Identify which cell holds the provided text, then report its [x, y] central coordinate. 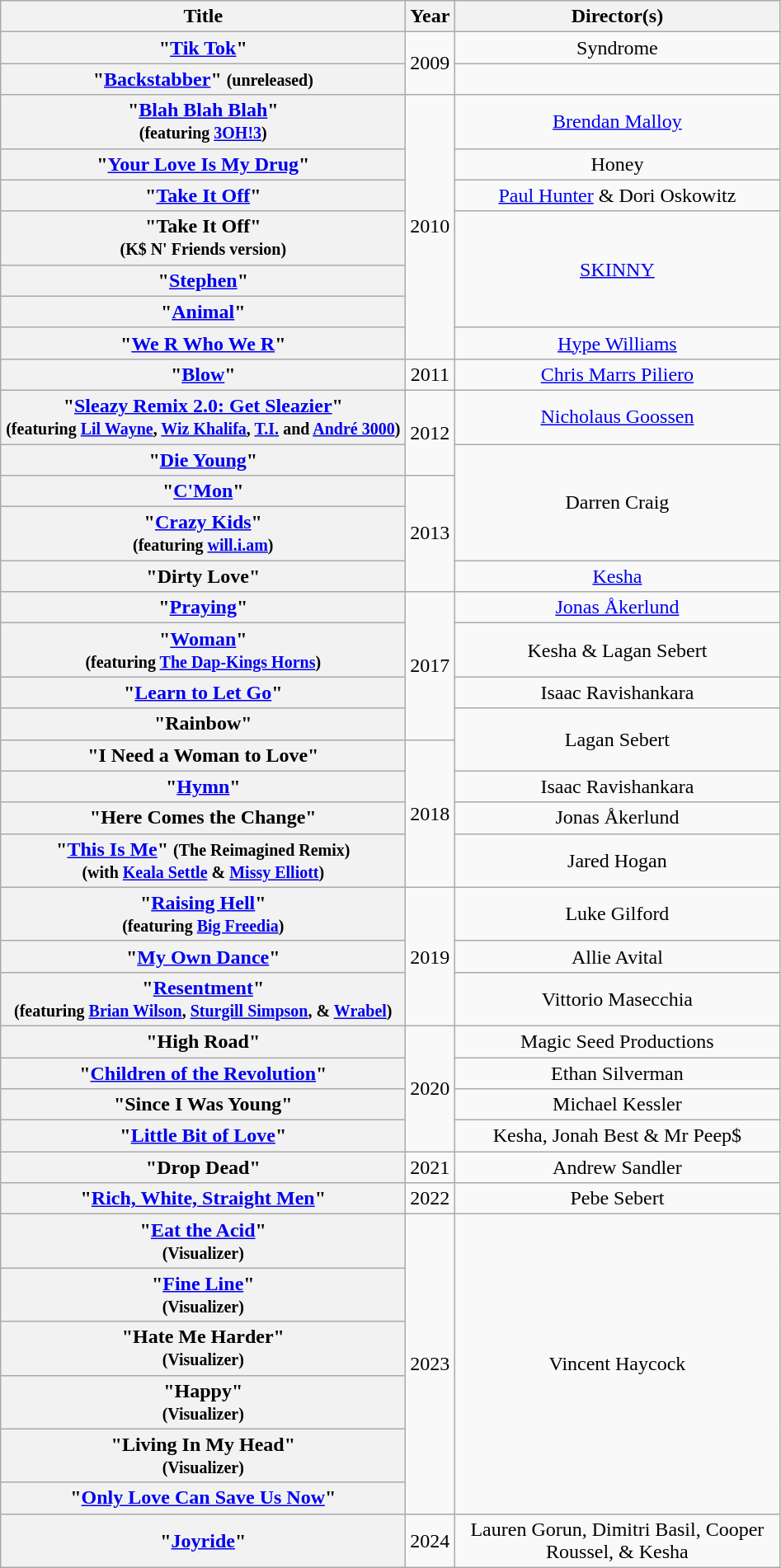
Jared Hogan [617, 861]
Paul Hunter & Dori Oskowitz [617, 195]
"Here Comes the Change" [203, 818]
"Blah Blah Blah"(featuring 3OH!3) [203, 122]
Nicholaus Goossen [617, 417]
Chris Marrs Piliero [617, 374]
Luke Gilford [617, 913]
Vincent Haycock [617, 1364]
"Joyride" [203, 1540]
Lauren Gorun, Dimitri Basil, Cooper Roussel, & Kesha [617, 1540]
Honey [617, 164]
"Die Young" [203, 459]
"Hymn" [203, 786]
Allie Avital [617, 956]
2013 [430, 534]
"Woman" (featuring The Dap-Kings Horns) [203, 650]
2018 [430, 813]
"Stephen" [203, 280]
Magic Seed Productions [617, 1041]
Andrew Sandler [617, 1167]
Brendan Malloy [617, 122]
"Resentment" (featuring Brian Wilson, Sturgill Simpson, & Wrabel) [203, 999]
Pebe Sebert [617, 1199]
"Living In My Head"(Visualizer) [203, 1456]
2012 [430, 432]
2017 [430, 666]
"C'Mon" [203, 491]
Darren Craig [617, 501]
"We R Who We R" [203, 343]
"Backstabber" (unreleased) [203, 79]
"Sleazy Remix 2.0: Get Sleazier"(featuring Lil Wayne, Wiz Khalifa, T.I. and André 3000) [203, 417]
Vittorio Masecchia [617, 999]
Title [203, 16]
"My Own Dance" [203, 956]
Hype Williams [617, 343]
"Happy"(Visualizer) [203, 1401]
2022 [430, 1199]
"Blow" [203, 374]
SKINNY [617, 269]
"Learn to Let Go" [203, 692]
"Fine Line"(Visualizer) [203, 1294]
"Praying" [203, 608]
"High Road" [203, 1041]
Michael Kessler [617, 1105]
2019 [430, 956]
"Only Love Can Save Us Now" [203, 1498]
Kesha [617, 576]
Year [430, 16]
Syndrome [617, 48]
"Raising Hell" (featuring Big Freedia) [203, 913]
"Rainbow" [203, 724]
"Dirty Love" [203, 576]
2011 [430, 374]
"I Need a Woman to Love" [203, 755]
"Crazy Kids"(featuring will.i.am) [203, 534]
"Rich, White, Straight Men" [203, 1199]
Ethan Silverman [617, 1073]
Lagan Sebert [617, 739]
"Eat the Acid"(Visualizer) [203, 1242]
"Tik Tok" [203, 48]
Kesha, Jonah Best & Mr Peep$ [617, 1136]
"Animal" [203, 312]
2021 [430, 1167]
"Take It Off" [203, 195]
2009 [430, 63]
"Drop Dead" [203, 1167]
"Children of the Revolution" [203, 1073]
2010 [430, 227]
"This Is Me" (The Reimagined Remix)(with Keala Settle & Missy Elliott) [203, 861]
Director(s) [617, 16]
"Take It Off" (K$ N' Friends version) [203, 237]
"Hate Me Harder"(Visualizer) [203, 1349]
2024 [430, 1540]
2020 [430, 1088]
"Your Love Is My Drug" [203, 164]
2023 [430, 1364]
Kesha & Lagan Sebert [617, 650]
"Since I Was Young" [203, 1105]
"Little Bit of Love" [203, 1136]
